Determine the [X, Y] coordinate at the center of the cell enclosing the given text.  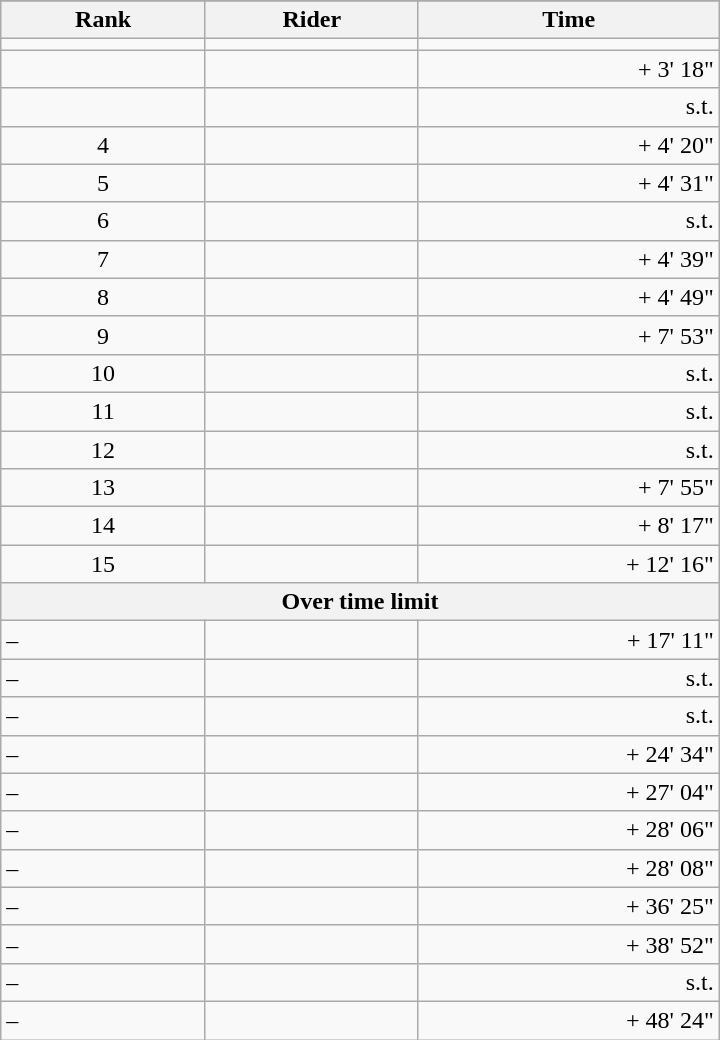
7 [104, 259]
+ 4' 49" [568, 297]
+ 17' 11" [568, 640]
+ 28' 08" [568, 868]
+ 48' 24" [568, 1020]
11 [104, 411]
+ 12' 16" [568, 564]
12 [104, 449]
Over time limit [360, 602]
+ 27' 04" [568, 792]
8 [104, 297]
+ 7' 53" [568, 335]
+ 38' 52" [568, 944]
+ 24' 34" [568, 754]
+ 28' 06" [568, 830]
+ 4' 39" [568, 259]
+ 8' 17" [568, 526]
+ 4' 20" [568, 145]
+ 4' 31" [568, 183]
6 [104, 221]
13 [104, 488]
9 [104, 335]
15 [104, 564]
14 [104, 526]
Rider [312, 20]
5 [104, 183]
4 [104, 145]
Rank [104, 20]
+ 36' 25" [568, 906]
10 [104, 373]
+ 7' 55" [568, 488]
Time [568, 20]
+ 3' 18" [568, 69]
